Scan for the cell matching the given text and deliver its [x, y] coordinate at center. 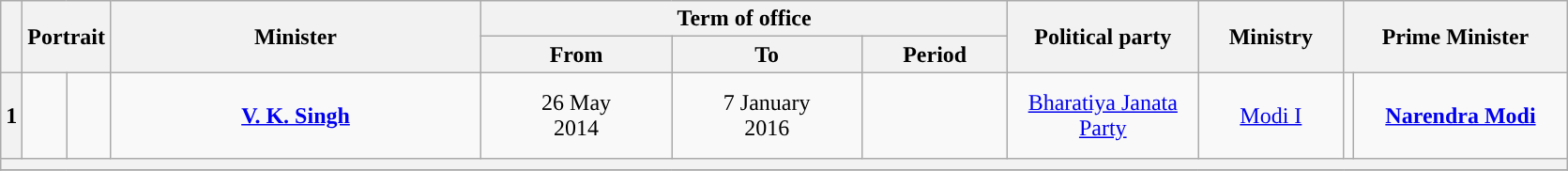
Period [935, 54]
Bharatiya Janata Party [1104, 116]
Modi I [1271, 116]
Portrait [67, 37]
26 May2014 [576, 116]
From [576, 54]
Political party [1104, 37]
7 January2016 [768, 116]
To [768, 54]
Ministry [1271, 37]
Term of office [745, 19]
1 [11, 116]
Prime Minister [1455, 37]
Narendra Modi [1460, 116]
Minister [295, 37]
V. K. Singh [295, 116]
